Search for the cell housing the specified text and yield its [x, y] center coordinate. 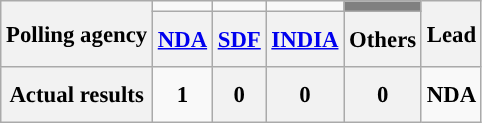
Lead [451, 34]
INDIA [305, 40]
SDF [239, 40]
Others [383, 40]
1 [182, 95]
Actual results [77, 95]
Polling agency [77, 34]
